From the cell containing the given text, extract its center point as (x, y) coordinate. 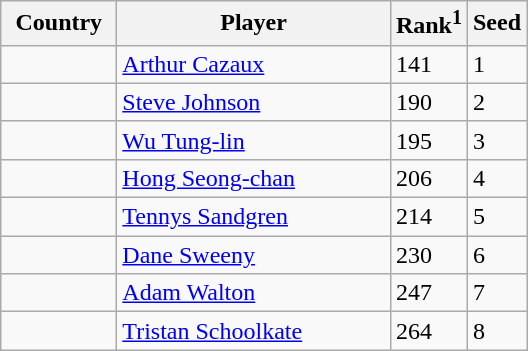
214 (428, 217)
4 (496, 178)
Dane Sweeny (254, 255)
230 (428, 255)
264 (428, 331)
5 (496, 217)
1 (496, 64)
7 (496, 293)
3 (496, 140)
Player (254, 24)
Steve Johnson (254, 102)
190 (428, 102)
206 (428, 178)
Arthur Cazaux (254, 64)
8 (496, 331)
Adam Walton (254, 293)
Rank1 (428, 24)
Country (59, 24)
141 (428, 64)
247 (428, 293)
195 (428, 140)
6 (496, 255)
Hong Seong-chan (254, 178)
Wu Tung-lin (254, 140)
Seed (496, 24)
Tristan Schoolkate (254, 331)
Tennys Sandgren (254, 217)
2 (496, 102)
